For the text-containing cell, return its midpoint in (X, Y) coordinate format. 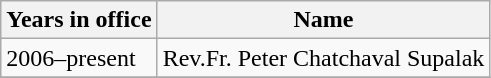
Years in office (79, 20)
Rev.Fr. Peter Chatchaval Supalak (324, 58)
2006–present (79, 58)
Name (324, 20)
